Determine the [x, y] coordinate at the center of the cell enclosing the given text.  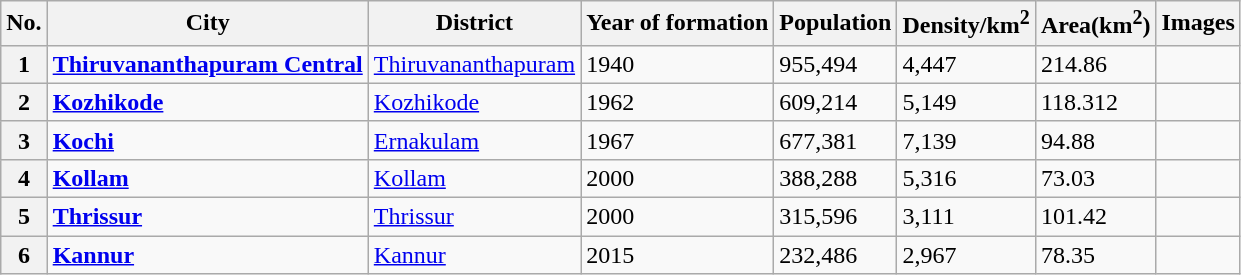
78.35 [1096, 255]
5,316 [966, 178]
3,111 [966, 217]
73.03 [1096, 178]
609,214 [836, 102]
101.42 [1096, 217]
1 [24, 64]
7,139 [966, 140]
Thiruvananthapuram Central [208, 64]
Population [836, 24]
388,288 [836, 178]
Density/km2 [966, 24]
5,149 [966, 102]
Area(km2) [1096, 24]
214.86 [1096, 64]
955,494 [836, 64]
94.88 [1096, 140]
No. [24, 24]
118.312 [1096, 102]
232,486 [836, 255]
Thiruvananthapuram [474, 64]
2,967 [966, 255]
Year of formation [678, 24]
4,447 [966, 64]
1962 [678, 102]
Kochi [208, 140]
District [474, 24]
1940 [678, 64]
315,596 [836, 217]
3 [24, 140]
1967 [678, 140]
2015 [678, 255]
6 [24, 255]
Ernakulam [474, 140]
677,381 [836, 140]
5 [24, 217]
Images [1198, 24]
4 [24, 178]
City [208, 24]
2 [24, 102]
